Capture the cell that displays the provided text and extract its [X, Y] central coordinate. 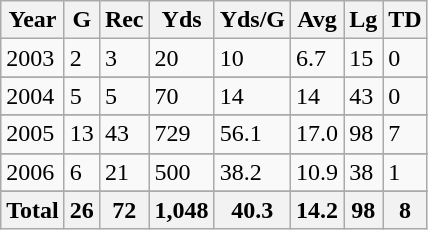
70 [182, 96]
1,048 [182, 210]
14.2 [318, 210]
38 [364, 172]
500 [182, 172]
Total [33, 210]
72 [124, 210]
Yds/G [252, 20]
13 [82, 134]
Rec [124, 20]
40.3 [252, 210]
G [82, 20]
38.2 [252, 172]
10 [252, 58]
729 [182, 134]
Lg [364, 20]
2 [82, 58]
15 [364, 58]
3 [124, 58]
8 [405, 210]
56.1 [252, 134]
6.7 [318, 58]
TD [405, 20]
Year [33, 20]
26 [82, 210]
2003 [33, 58]
6 [82, 172]
10.9 [318, 172]
Yds [182, 20]
21 [124, 172]
17.0 [318, 134]
7 [405, 134]
2006 [33, 172]
Avg [318, 20]
2005 [33, 134]
2004 [33, 96]
1 [405, 172]
20 [182, 58]
